Output the (X, Y) coordinate of the center of the cell containing the given text.  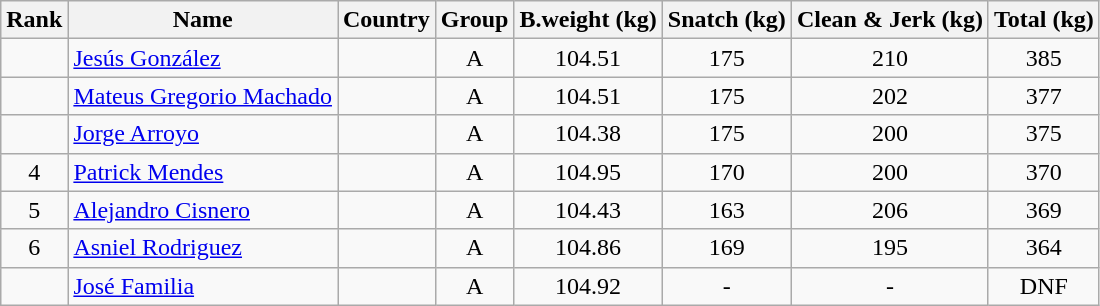
163 (726, 210)
104.86 (588, 248)
104.43 (588, 210)
369 (1044, 210)
5 (34, 210)
195 (890, 248)
Jorge Arroyo (203, 134)
202 (890, 96)
Rank (34, 20)
Name (203, 20)
385 (1044, 58)
210 (890, 58)
6 (34, 248)
DNF (1044, 286)
104.38 (588, 134)
Snatch (kg) (726, 20)
370 (1044, 172)
B.weight (kg) (588, 20)
Patrick Mendes (203, 172)
Country (387, 20)
Clean & Jerk (kg) (890, 20)
4 (34, 172)
Asniel Rodriguez (203, 248)
206 (890, 210)
José Familia (203, 286)
375 (1044, 134)
364 (1044, 248)
Total (kg) (1044, 20)
Alejandro Cisnero (203, 210)
170 (726, 172)
377 (1044, 96)
Jesús González (203, 58)
104.95 (588, 172)
Group (474, 20)
169 (726, 248)
Mateus Gregorio Machado (203, 96)
104.92 (588, 286)
